From the cell containing the given text, extract its center point as [x, y] coordinate. 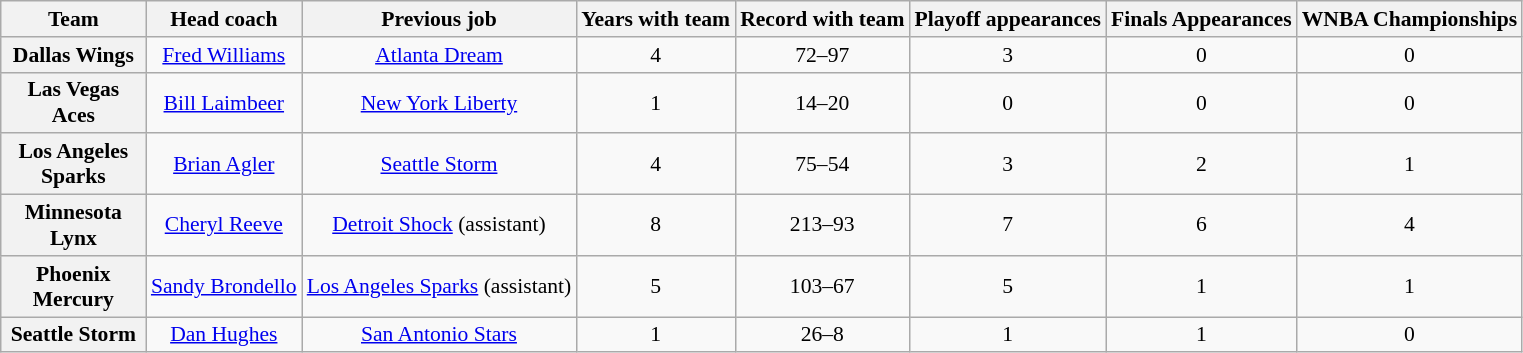
14–20 [822, 102]
Finals Appearances [1202, 19]
75–54 [822, 164]
Minnesota Lynx [74, 226]
Playoff appearances [1008, 19]
Los Angeles Sparks (assistant) [440, 286]
Sandy Brondello [224, 286]
6 [1202, 226]
Team [74, 19]
Dan Hughes [224, 335]
Cheryl Reeve [224, 226]
San Antonio Stars [440, 335]
103–67 [822, 286]
Phoenix Mercury [74, 286]
Fred Williams [224, 55]
Detroit Shock (assistant) [440, 226]
Record with team [822, 19]
26–8 [822, 335]
Dallas Wings [74, 55]
2 [1202, 164]
New York Liberty [440, 102]
Los Angeles Sparks [74, 164]
Head coach [224, 19]
Brian Agler [224, 164]
Atlanta Dream [440, 55]
72–97 [822, 55]
7 [1008, 226]
WNBA Championships [1410, 19]
Previous job [440, 19]
Bill Laimbeer [224, 102]
Las Vegas Aces [74, 102]
8 [656, 226]
Years with team [656, 19]
213–93 [822, 226]
